Locate the cell with the specified text and output its [x, y] center coordinate. 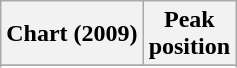
Peakposition [189, 34]
Chart (2009) [72, 34]
